Scan for the cell matching the given text and deliver its [x, y] coordinate at center. 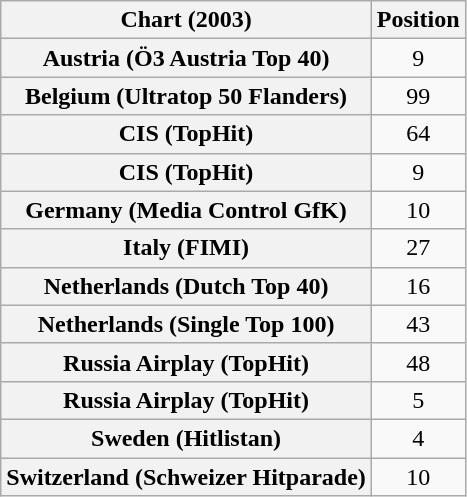
99 [418, 96]
43 [418, 324]
Sweden (Hitlistan) [186, 438]
Italy (FIMI) [186, 248]
Chart (2003) [186, 20]
5 [418, 400]
Belgium (Ultratop 50 Flanders) [186, 96]
Netherlands (Single Top 100) [186, 324]
48 [418, 362]
4 [418, 438]
Netherlands (Dutch Top 40) [186, 286]
16 [418, 286]
27 [418, 248]
Position [418, 20]
Austria (Ö3 Austria Top 40) [186, 58]
64 [418, 134]
Switzerland (Schweizer Hitparade) [186, 477]
Germany (Media Control GfK) [186, 210]
